Return (X, Y) of the center of cell containing provided text 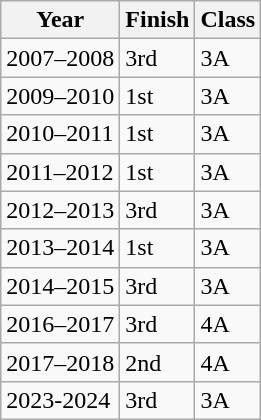
2009–2010 (60, 96)
2017–2018 (60, 362)
Year (60, 20)
2010–2011 (60, 134)
2007–2008 (60, 58)
2016–2017 (60, 324)
Finish (158, 20)
2012–2013 (60, 210)
2023-2024 (60, 400)
2011–2012 (60, 172)
2014–2015 (60, 286)
2013–2014 (60, 248)
2nd (158, 362)
Class (228, 20)
